Find where the given text appears and provide that cell's center as [X, Y] coordinate. 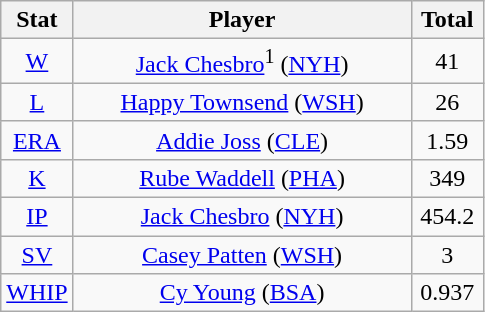
41 [447, 62]
349 [447, 178]
K [37, 178]
1.59 [447, 140]
W [37, 62]
WHIP [37, 293]
Stat [37, 20]
SV [37, 255]
IP [37, 217]
Jack Chesbro1 (NYH) [242, 62]
Rube Waddell (PHA) [242, 178]
Casey Patten (WSH) [242, 255]
ERA [37, 140]
Jack Chesbro (NYH) [242, 217]
Player [242, 20]
3 [447, 255]
Addie Joss (CLE) [242, 140]
Cy Young (BSA) [242, 293]
Total [447, 20]
26 [447, 102]
454.2 [447, 217]
Happy Townsend (WSH) [242, 102]
L [37, 102]
0.937 [447, 293]
